From the cell containing the given text, extract its center point as [X, Y] coordinate. 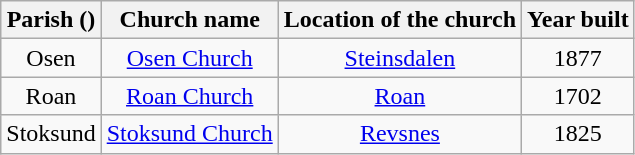
Church name [190, 20]
1702 [578, 96]
Stoksund Church [190, 134]
1877 [578, 58]
Parish () [51, 20]
Osen Church [190, 58]
Revsnes [400, 134]
Location of the church [400, 20]
Roan Church [190, 96]
Osen [51, 58]
Steinsdalen [400, 58]
1825 [578, 134]
Year built [578, 20]
Stoksund [51, 134]
